Provide the (X, Y) coordinate of the cell's center where the given text is located.  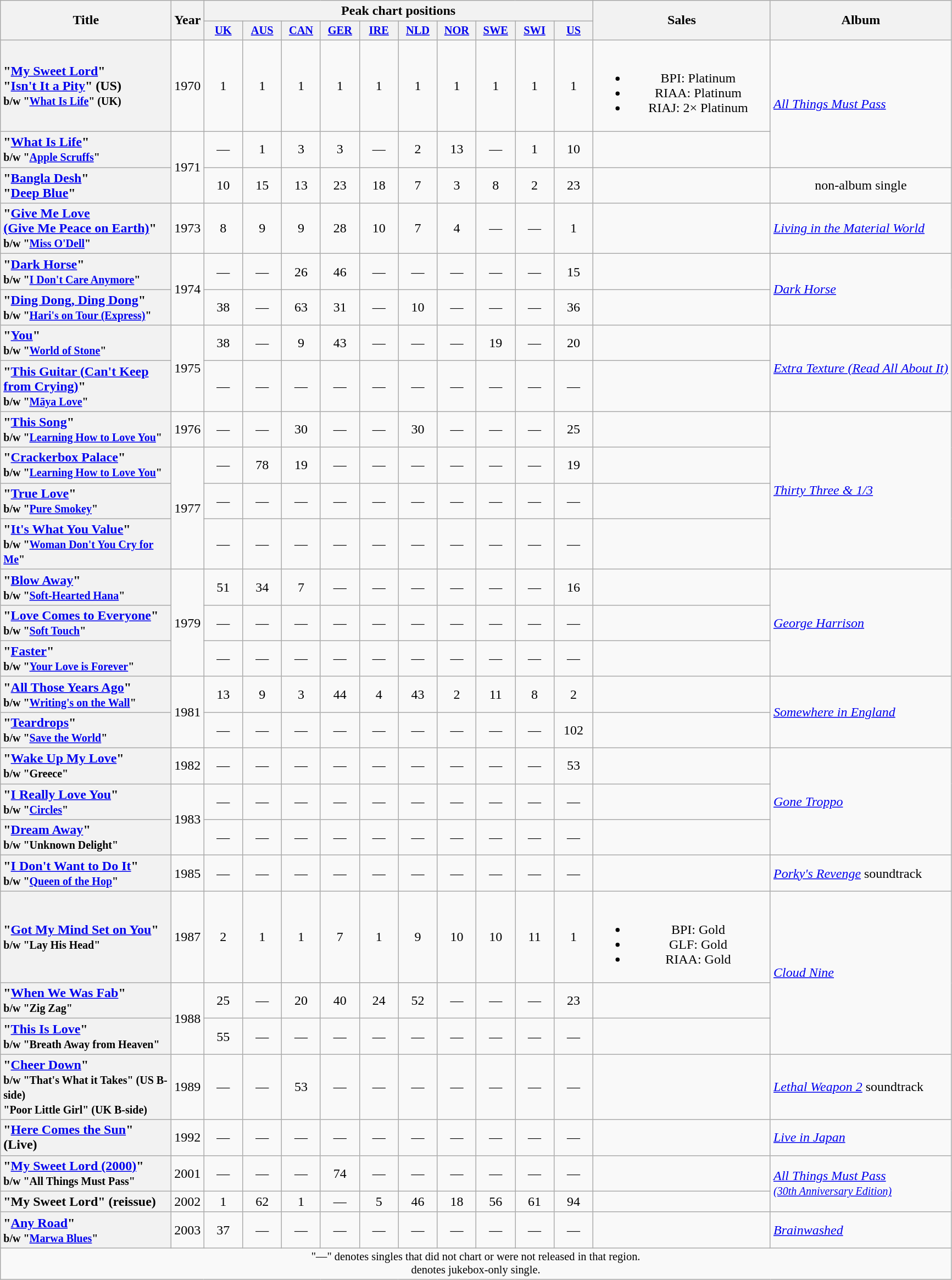
"Love Comes to Everyone"b/w "Soft Touch" (86, 623)
"Wake Up My Love"b/w "Greece" (86, 766)
"I Really Love You"b/w "Circles" (86, 802)
Album (860, 20)
34 (263, 587)
40 (339, 1001)
37 (223, 1229)
"Bangla Desh""Deep Blue" (86, 186)
24 (379, 1001)
55 (223, 1036)
Title (86, 20)
1979 (188, 623)
"Got My Mind Set on You"b/w "Lay His Head" (86, 937)
"Faster"b/w "Your Love is Forever" (86, 658)
Sales (681, 20)
"Crackerbox Palace"b/w "Learning How to Love You" (86, 465)
1971 (188, 168)
BPI: PlatinumRIAA: PlatinumRIAJ: 2× Platinum (681, 86)
SWI (535, 31)
1973 (188, 229)
Brainwashed (860, 1229)
Dark Horse (860, 290)
Year (188, 20)
CAN (301, 31)
94 (574, 1201)
1977 (188, 508)
"Give Me Love(Give Me Peace on Earth)"b/w "Miss O'Dell" (86, 229)
2001 (188, 1173)
GER (339, 31)
"Dark Horse"b/w "I Don't Care Anymore" (86, 271)
52 (417, 1001)
"Any Road"b/w "Marwa Blues" (86, 1229)
Thirty Three & 1/3 (860, 490)
Live in Japan (860, 1137)
All Things Must Pass (860, 103)
US (574, 31)
NOR (457, 31)
Gone Troppo (860, 802)
AUS (263, 31)
Peak chart positions (399, 11)
36 (574, 308)
NLD (417, 31)
"Here Comes the Sun" (Live) (86, 1137)
"Dream Away"b/w "Unknown Delight" (86, 837)
Porky's Revenge soundtrack (860, 873)
1970 (188, 86)
Lethal Weapon 2 soundtrack (860, 1087)
"True Love"b/w "Pure Smokey" (86, 501)
1985 (188, 873)
BPI: GoldGLF: GoldRIAA: Gold (681, 937)
62 (263, 1201)
16 (574, 587)
"All Those Years Ago"b/w "Writing's on the Wall" (86, 694)
1974 (188, 290)
"This Song"b/w "Learning How to Love You" (86, 430)
"What Is Life"b/w "Apple Scruffs" (86, 149)
"You"b/w "World of Stone" (86, 343)
44 (339, 694)
"It's What You Value"b/w "Woman Don't You Cry for Me" (86, 544)
28 (339, 229)
1976 (188, 430)
1989 (188, 1087)
5 (379, 1201)
"Teardrops"b/w "Save the World" (86, 730)
1983 (188, 820)
"This Guitar (Can't Keep from Crying)"b/w "Māya Love" (86, 386)
non-album single (860, 186)
74 (339, 1173)
"When We Was Fab"b/w "Zig Zag" (86, 1001)
61 (535, 1201)
Cloud Nine (860, 972)
"Cheer Down"b/w "That's What it Takes" (US B-side) "Poor Little Girl" (UK B-side) (86, 1087)
1982 (188, 766)
2003 (188, 1229)
"My Sweet Lord" (reissue) (86, 1201)
"Ding Dong, Ding Dong"b/w "Hari's on Tour (Express)" (86, 308)
IRE (379, 31)
SWE (496, 31)
26 (301, 271)
63 (301, 308)
1981 (188, 712)
"Blow Away"b/w "Soft-Hearted Hana" (86, 587)
1992 (188, 1137)
Living in the Material World (860, 229)
1975 (188, 368)
"This Is Love"b/w "Breath Away from Heaven" (86, 1036)
31 (339, 308)
78 (263, 465)
"My Sweet Lord""Isn't It a Pity" (US)b/w "What Is Life" (UK) (86, 86)
2002 (188, 1201)
1988 (188, 1019)
51 (223, 587)
1987 (188, 937)
102 (574, 730)
"My Sweet Lord (2000)" b/w "All Things Must Pass" (86, 1173)
"I Don't Want to Do It"b/w "Queen of the Hop" (86, 873)
All Things Must Pass(30th Anniversary Edition) (860, 1183)
George Harrison (860, 623)
56 (496, 1201)
Somewhere in England (860, 712)
UK (223, 31)
"—" denotes singles that did not chart or were not released in that region. denotes jukebox-only single. (476, 1264)
Extra Texture (Read All About It) (860, 368)
